Search for the cell housing the specified text and yield its (X, Y) center coordinate. 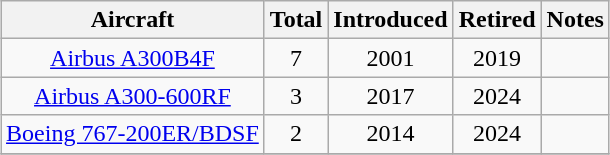
2014 (390, 134)
2019 (497, 58)
2001 (390, 58)
3 (296, 96)
Total (296, 20)
7 (296, 58)
Aircraft (133, 20)
2017 (390, 96)
2 (296, 134)
Airbus A300-600RF (133, 96)
Notes (575, 20)
Introduced (390, 20)
Boeing 767-200ER/BDSF (133, 134)
Airbus A300B4F (133, 58)
Retired (497, 20)
